Search for the cell housing the specified text and yield its [x, y] center coordinate. 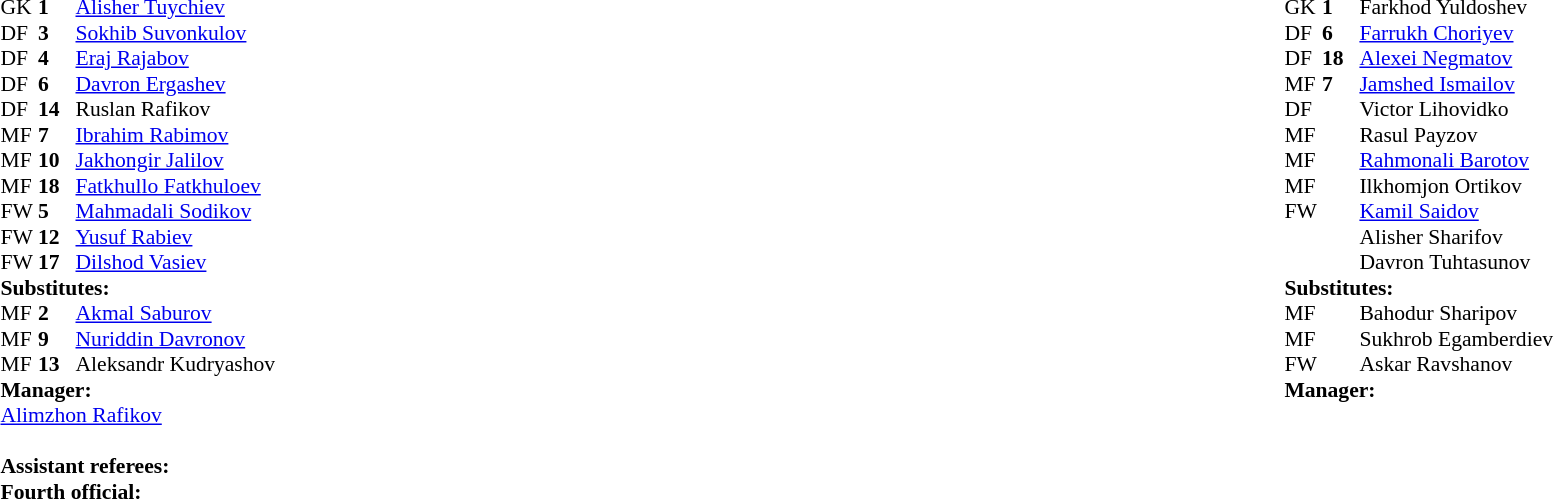
Nuriddin Davronov [176, 339]
Mahmadali Sodikov [176, 211]
Rahmonali Barotov [1456, 161]
2 [57, 313]
Eraj Rajabov [176, 59]
Jamshed Ismailov [1456, 84]
Sokhib Suvonkulov [176, 33]
Sukhrob Egamberdiev [1456, 339]
Ruslan Rafikov [176, 109]
Alisher Sharifov [1456, 237]
5 [57, 211]
Alexei Negmatov [1456, 59]
Davron Tuhtasunov [1456, 263]
14 [57, 109]
Davron Ergashev [176, 84]
Akmal Saburov [176, 313]
12 [57, 237]
Yusuf Rabiev [176, 237]
3 [57, 33]
Dilshod Vasiev [176, 263]
9 [57, 339]
Rasul Payzov [1456, 135]
Ibrahim Rabimov [176, 135]
Ilkhomjon Ortikov [1456, 186]
Victor Lihovidko [1456, 109]
Askar Ravshanov [1456, 365]
Farrukh Choriyev [1456, 33]
Kamil Saidov [1456, 211]
10 [57, 161]
Fatkhullo Fatkhuloev [176, 186]
Aleksandr Kudryashov [176, 365]
Bahodur Sharipov [1456, 313]
17 [57, 263]
13 [57, 365]
4 [57, 59]
Jakhongir Jalilov [176, 161]
